Determine the (X, Y) coordinate at the center of the cell enclosing the given text.  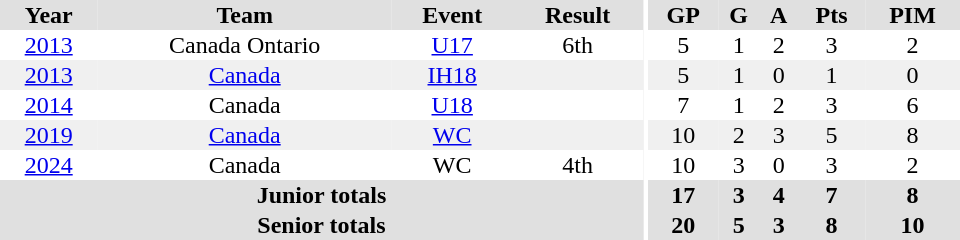
4th (578, 165)
4 (778, 195)
17 (684, 195)
A (778, 15)
Canada Ontario (244, 45)
U18 (452, 105)
6 (912, 105)
2024 (48, 165)
Year (48, 15)
IH18 (452, 75)
Team (244, 15)
G (738, 15)
20 (684, 225)
Pts (832, 15)
Result (578, 15)
2019 (48, 135)
GP (684, 15)
U17 (452, 45)
PIM (912, 15)
Junior totals (322, 195)
6th (578, 45)
2014 (48, 105)
Event (452, 15)
Senior totals (322, 225)
